Find where the given text appears and provide that cell's center as [X, Y] coordinate. 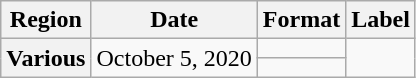
Region [46, 20]
Various [46, 58]
Date [174, 20]
Format [301, 20]
Label [381, 20]
October 5, 2020 [174, 58]
